Search for the cell housing the specified text and yield its [X, Y] center coordinate. 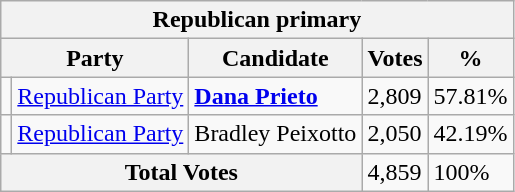
Total Votes [182, 172]
4,859 [395, 172]
Dana Prieto [276, 96]
Republican primary [257, 20]
Candidate [276, 58]
42.19% [470, 134]
2,050 [395, 134]
2,809 [395, 96]
Votes [395, 58]
% [470, 58]
100% [470, 172]
Bradley Peixotto [276, 134]
57.81% [470, 96]
Party [95, 58]
